Determine the [x, y] coordinate at the center of the cell enclosing the given text.  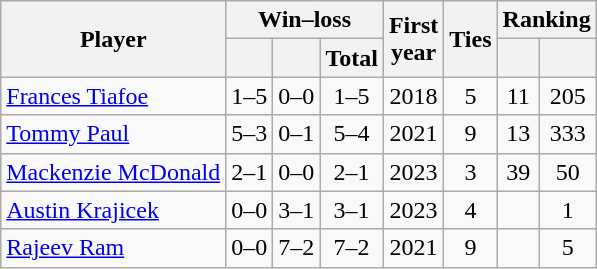
2018 [413, 96]
Ties [470, 39]
13 [518, 134]
Mackenzie McDonald [114, 172]
Player [114, 39]
Ranking [546, 20]
3 [470, 172]
0–1 [296, 134]
4 [470, 210]
5–4 [352, 134]
Rajeev Ram [114, 248]
Total [352, 58]
1 [568, 210]
50 [568, 172]
5–3 [250, 134]
11 [518, 96]
Tommy Paul [114, 134]
Frances Tiafoe [114, 96]
333 [568, 134]
39 [518, 172]
205 [568, 96]
Win–loss [305, 20]
Firstyear [413, 39]
Austin Krajicek [114, 210]
